Search for the cell housing the specified text and yield its (x, y) center coordinate. 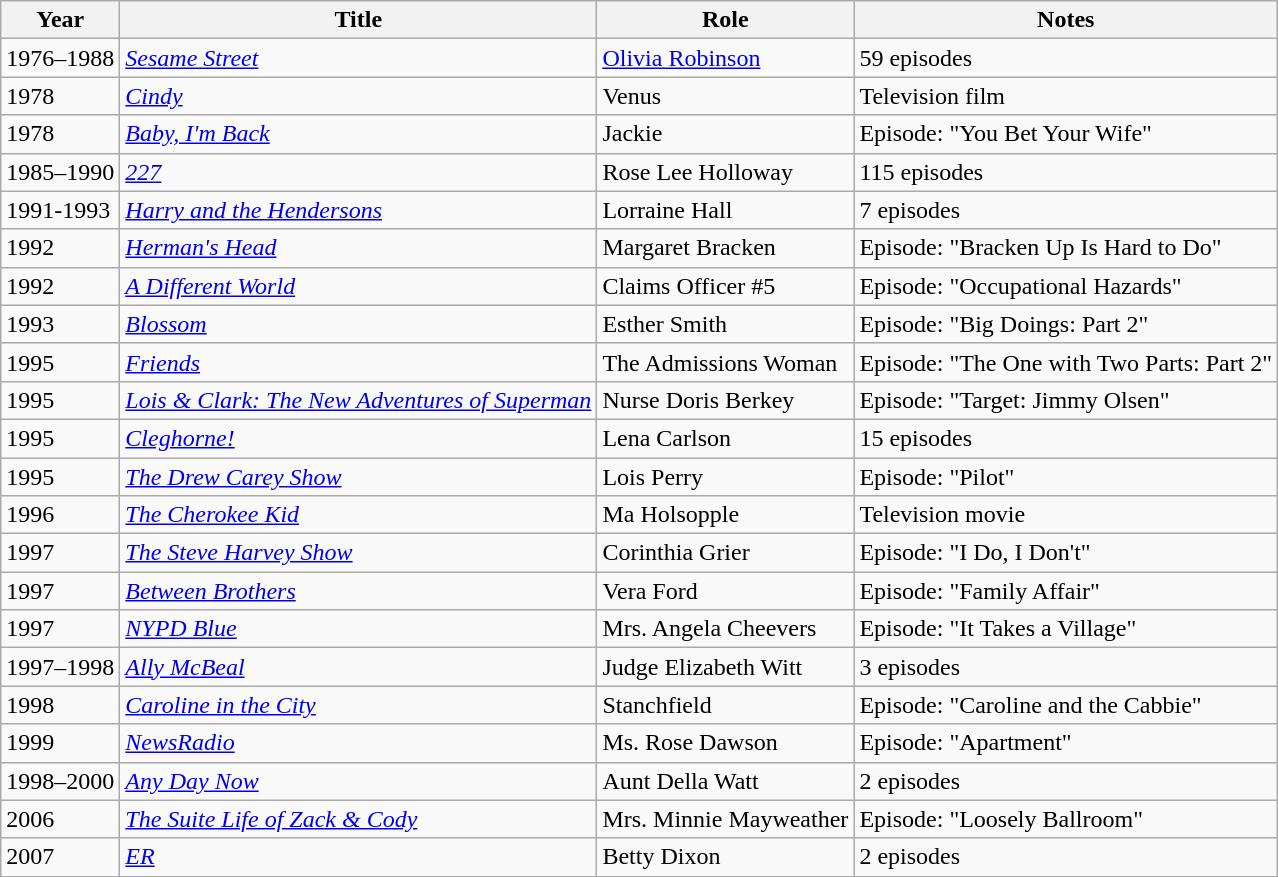
227 (358, 172)
Lois Perry (726, 477)
ER (358, 857)
NewsRadio (358, 743)
Episode: "Bracken Up Is Hard to Do" (1066, 248)
Sesame Street (358, 58)
Aunt Della Watt (726, 781)
Cindy (358, 96)
Caroline in the City (358, 705)
1998 (60, 705)
Herman's Head (358, 248)
Ms. Rose Dawson (726, 743)
Episode: "The One with Two Parts: Part 2" (1066, 362)
Television film (1066, 96)
15 episodes (1066, 438)
1997–1998 (60, 667)
Between Brothers (358, 591)
Year (60, 20)
Jackie (726, 134)
Olivia Robinson (726, 58)
Baby, I'm Back (358, 134)
Margaret Bracken (726, 248)
Cleghorne! (358, 438)
The Steve Harvey Show (358, 553)
Ma Holsopple (726, 515)
3 episodes (1066, 667)
NYPD Blue (358, 629)
The Drew Carey Show (358, 477)
The Admissions Woman (726, 362)
Episode: "I Do, I Don't" (1066, 553)
Role (726, 20)
Lois & Clark: The New Adventures of Superman (358, 400)
1985–1990 (60, 172)
Rose Lee Holloway (726, 172)
Episode: "Caroline and the Cabbie" (1066, 705)
Notes (1066, 20)
1998–2000 (60, 781)
Betty Dixon (726, 857)
A Different World (358, 286)
Episode: "Target: Jimmy Olsen" (1066, 400)
Television movie (1066, 515)
Blossom (358, 324)
115 episodes (1066, 172)
Nurse Doris Berkey (726, 400)
Episode: "Apartment" (1066, 743)
Mrs. Minnie Mayweather (726, 819)
1999 (60, 743)
Harry and the Hendersons (358, 210)
Episode: "It Takes a Village" (1066, 629)
Mrs. Angela Cheevers (726, 629)
Episode: "Pilot" (1066, 477)
Stanchfield (726, 705)
Episode: "Occupational Hazards" (1066, 286)
Episode: "Family Affair" (1066, 591)
1993 (60, 324)
The Cherokee Kid (358, 515)
Title (358, 20)
Friends (358, 362)
Ally McBeal (358, 667)
Esther Smith (726, 324)
2006 (60, 819)
2007 (60, 857)
Lorraine Hall (726, 210)
1991-1993 (60, 210)
Episode: "Loosely Ballroom" (1066, 819)
The Suite Life of Zack & Cody (358, 819)
Corinthia Grier (726, 553)
Any Day Now (358, 781)
Lena Carlson (726, 438)
Claims Officer #5 (726, 286)
Episode: "Big Doings: Part 2" (1066, 324)
7 episodes (1066, 210)
1976–1988 (60, 58)
Episode: "You Bet Your Wife" (1066, 134)
59 episodes (1066, 58)
Judge Elizabeth Witt (726, 667)
Vera Ford (726, 591)
1996 (60, 515)
Venus (726, 96)
